Output the (x, y) coordinate of the center of the cell containing the given text.  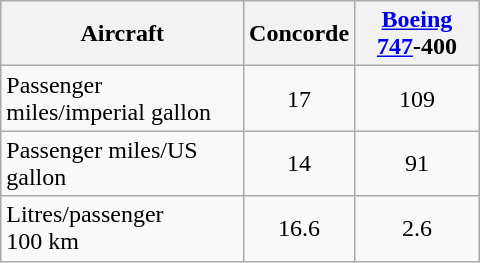
16.6 (300, 228)
Passenger miles/US gallon (122, 164)
17 (300, 98)
Litres/passenger 100 km (122, 228)
2.6 (418, 228)
91 (418, 164)
109 (418, 98)
Concorde (300, 34)
Passenger miles/imperial gallon (122, 98)
Boeing 747-400 (418, 34)
Aircraft (122, 34)
14 (300, 164)
